Capture the cell that displays the provided text and extract its [x, y] central coordinate. 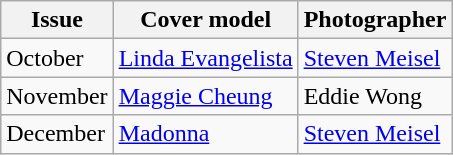
November [57, 96]
Cover model [206, 20]
Eddie Wong [375, 96]
Issue [57, 20]
October [57, 58]
Photographer [375, 20]
Linda Evangelista [206, 58]
Madonna [206, 134]
Maggie Cheung [206, 96]
December [57, 134]
